Identify which cell holds the provided text, then report its (X, Y) central coordinate. 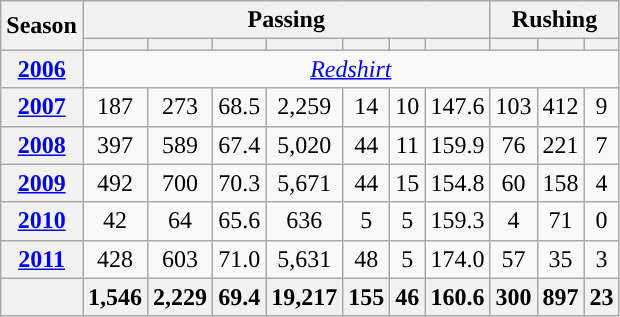
221 (560, 145)
42 (114, 221)
5,671 (304, 183)
64 (180, 221)
48 (366, 259)
300 (514, 297)
174.0 (458, 259)
273 (180, 107)
9 (602, 107)
187 (114, 107)
2,259 (304, 107)
0 (602, 221)
57 (514, 259)
Passing (286, 20)
492 (114, 183)
2010 (42, 221)
589 (180, 145)
158 (560, 183)
68.5 (240, 107)
2,229 (180, 297)
10 (408, 107)
2006 (42, 69)
65.6 (240, 221)
160.6 (458, 297)
5,631 (304, 259)
76 (514, 145)
69.4 (240, 297)
636 (304, 221)
159.3 (458, 221)
2007 (42, 107)
2011 (42, 259)
15 (408, 183)
147.6 (458, 107)
3 (602, 259)
897 (560, 297)
154.8 (458, 183)
428 (114, 259)
Season (42, 26)
2009 (42, 183)
603 (180, 259)
397 (114, 145)
23 (602, 297)
2008 (42, 145)
5,020 (304, 145)
Rushing (554, 20)
35 (560, 259)
700 (180, 183)
Redshirt (350, 69)
14 (366, 107)
155 (366, 297)
19,217 (304, 297)
7 (602, 145)
67.4 (240, 145)
412 (560, 107)
70.3 (240, 183)
11 (408, 145)
1,546 (114, 297)
103 (514, 107)
159.9 (458, 145)
60 (514, 183)
46 (408, 297)
71.0 (240, 259)
71 (560, 221)
